Determine the [X, Y] coordinate at the center of the cell enclosing the given text.  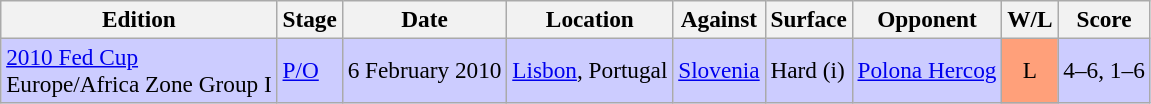
Surface [808, 19]
4–6, 1–6 [1104, 70]
Hard (i) [808, 70]
6 February 2010 [424, 70]
W/L [1030, 19]
P/O [310, 70]
Against [719, 19]
Edition [139, 19]
Location [590, 19]
Polona Hercog [927, 70]
Lisbon, Portugal [590, 70]
Stage [310, 19]
L [1030, 70]
Opponent [927, 19]
Date [424, 19]
Score [1104, 19]
2010 Fed Cup Europe/Africa Zone Group I [139, 70]
Slovenia [719, 70]
